Return the [X, Y] coordinate for the center point of the cell that contains the specified text.  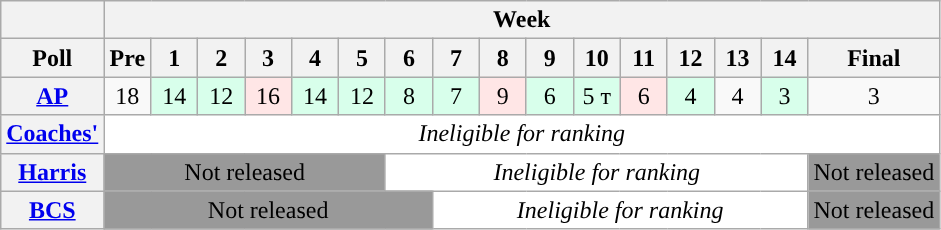
Final [874, 58]
Coaches' [52, 134]
Harris [52, 172]
BCS [52, 210]
13 [738, 58]
18 [128, 96]
AP [52, 96]
1 [174, 58]
Pre [128, 58]
Poll [52, 58]
10 [596, 58]
2 [222, 58]
Week [522, 20]
11 [644, 58]
16 [268, 96]
5 [362, 58]
5 т [596, 96]
